Capture the cell that displays the provided text and extract its (x, y) central coordinate. 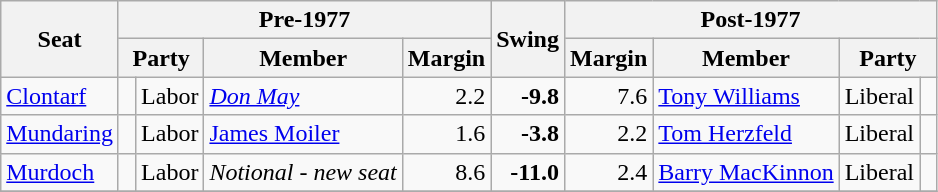
7.6 (608, 96)
1.6 (446, 134)
2.4 (608, 172)
Notional - new seat (303, 172)
Seat (60, 39)
-9.8 (528, 96)
Post-1977 (750, 20)
Pre-1977 (304, 20)
Murdoch (60, 172)
Don May (303, 96)
Tom Herzfeld (746, 134)
James Moiler (303, 134)
Tony Williams (746, 96)
Mundaring (60, 134)
-3.8 (528, 134)
-11.0 (528, 172)
Swing (528, 39)
8.6 (446, 172)
Clontarf (60, 96)
Barry MacKinnon (746, 172)
